Find where the given text appears and provide that cell's center as [X, Y] coordinate. 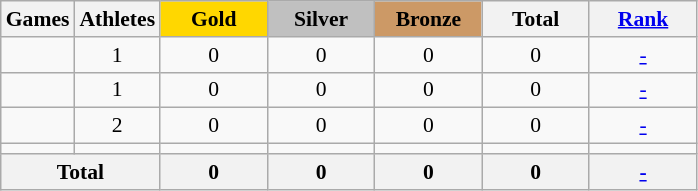
Athletes [117, 19]
Silver [320, 19]
Gold [214, 19]
Games [38, 19]
2 [117, 126]
Rank [642, 19]
Bronze [428, 19]
